Detect which cell encompasses the target text, then output its (X, Y) center coordinate. 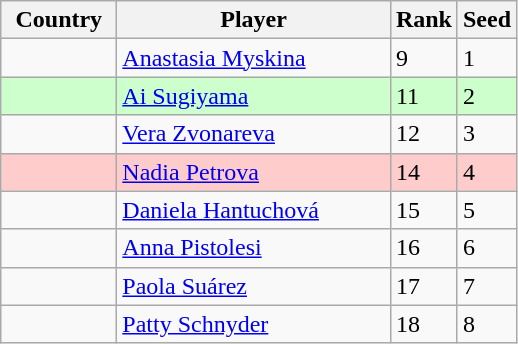
4 (486, 172)
2 (486, 96)
11 (424, 96)
Daniela Hantuchová (254, 210)
Nadia Petrova (254, 172)
5 (486, 210)
7 (486, 286)
12 (424, 134)
8 (486, 324)
14 (424, 172)
3 (486, 134)
18 (424, 324)
16 (424, 248)
9 (424, 58)
Seed (486, 20)
Paola Suárez (254, 286)
Country (59, 20)
6 (486, 248)
Rank (424, 20)
17 (424, 286)
Ai Sugiyama (254, 96)
Anna Pistolesi (254, 248)
15 (424, 210)
Player (254, 20)
Patty Schnyder (254, 324)
1 (486, 58)
Anastasia Myskina (254, 58)
Vera Zvonareva (254, 134)
